Find where the given text appears and provide that cell's center as [X, Y] coordinate. 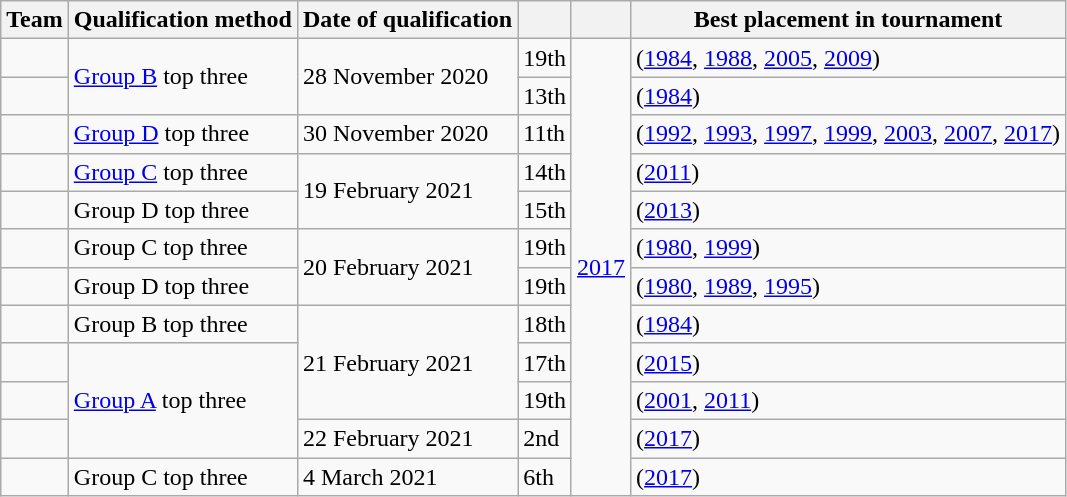
18th [545, 324]
Date of qualification [407, 20]
Group A top three [182, 400]
2017 [600, 268]
Best placement in tournament [848, 20]
(1984, 1988, 2005, 2009) [848, 58]
21 February 2021 [407, 362]
20 February 2021 [407, 267]
(1980, 1989, 1995) [848, 286]
30 November 2020 [407, 134]
Team [35, 20]
(2015) [848, 362]
(1992, 1993, 1997, 1999, 2003, 2007, 2017) [848, 134]
14th [545, 172]
6th [545, 477]
2nd [545, 438]
(2001, 2011) [848, 400]
15th [545, 210]
17th [545, 362]
(2013) [848, 210]
(2011) [848, 172]
Qualification method [182, 20]
(1980, 1999) [848, 248]
11th [545, 134]
13th [545, 96]
28 November 2020 [407, 77]
4 March 2021 [407, 477]
22 February 2021 [407, 438]
19 February 2021 [407, 191]
